Detect which cell encompasses the target text, then output its [X, Y] center coordinate. 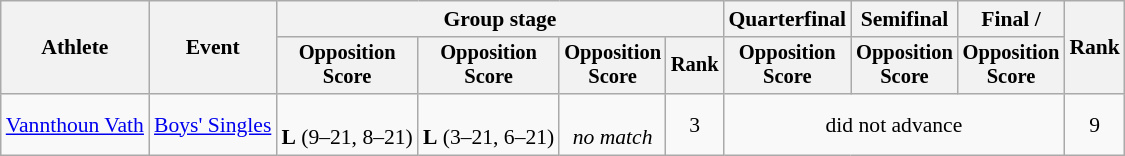
Event [212, 48]
Group stage [500, 19]
Quarterfinal [787, 19]
3 [695, 124]
no match [612, 124]
9 [1094, 124]
L (3–21, 6–21) [488, 124]
Final / [1012, 19]
Vannthoun Vath [75, 124]
Athlete [75, 48]
did not advance [894, 124]
Semifinal [904, 19]
L (9–21, 8–21) [346, 124]
Boys' Singles [212, 124]
